Extract the (X, Y) coordinate from the center of the cell holding the provided text.  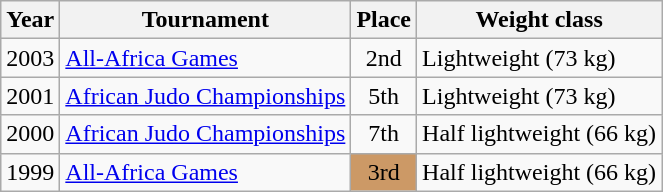
Weight class (540, 20)
3rd (384, 172)
Place (384, 20)
2nd (384, 58)
2001 (30, 96)
2003 (30, 58)
7th (384, 134)
2000 (30, 134)
Year (30, 20)
5th (384, 96)
1999 (30, 172)
Tournament (206, 20)
